Scan for the cell matching the given text and deliver its (X, Y) coordinate at center. 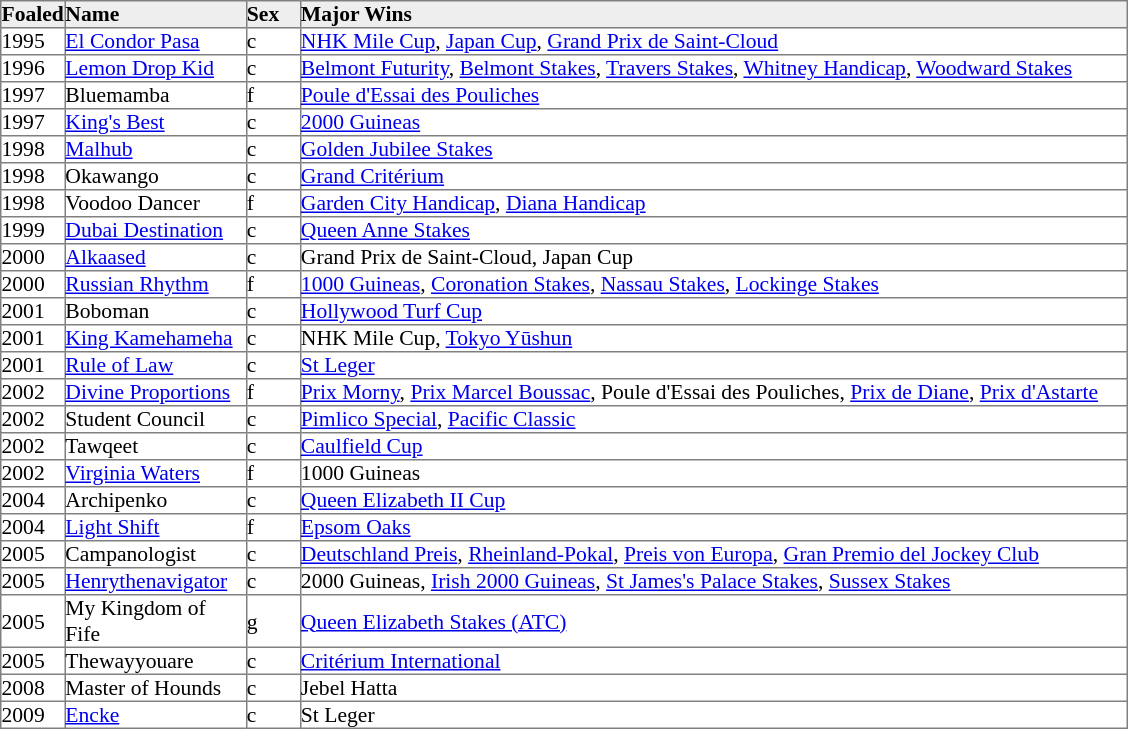
Malhub (156, 150)
Voodoo Dancer (156, 204)
Okawango (156, 176)
Jebel Hatta (713, 688)
Queen Elizabeth II Cup (713, 500)
Virginia Waters (156, 474)
1995 (33, 42)
Name (156, 14)
Critérium International (713, 660)
Student Council (156, 420)
Dubai Destination (156, 230)
2009 (33, 714)
Queen Elizabeth Stakes (ATC) (713, 621)
1000 Guineas (713, 474)
1999 (33, 230)
Henrythenavigator (156, 582)
Sex (273, 14)
Light Shift (156, 528)
Rule of Law (156, 366)
1000 Guineas, Coronation Stakes, Nassau Stakes, Lockinge Stakes (713, 284)
2000 Guineas (713, 122)
Golden Jubilee Stakes (713, 150)
Hollywood Turf Cup (713, 312)
Major Wins (713, 14)
Divine Proportions (156, 392)
Grand Critérium (713, 176)
NHK Mile Cup, Japan Cup, Grand Prix de Saint-Cloud (713, 42)
Bluemamba (156, 96)
Encke (156, 714)
Caulfield Cup (713, 446)
g (273, 621)
Belmont Futurity, Belmont Stakes, Travers Stakes, Whitney Handicap, Woodward Stakes (713, 68)
My Kingdom of Fife (156, 621)
Master of Hounds (156, 688)
Thewayyouare (156, 660)
Russian Rhythm (156, 284)
Archipenko (156, 500)
El Condor Pasa (156, 42)
2008 (33, 688)
Poule d'Essai des Pouliches (713, 96)
Queen Anne Stakes (713, 230)
King Kamehameha (156, 338)
Pimlico Special, Pacific Classic (713, 420)
Deutschland Preis, Rheinland-Pokal, Preis von Europa, Gran Premio del Jockey Club (713, 554)
1996 (33, 68)
Foaled (33, 14)
Garden City Handicap, Diana Handicap (713, 204)
King's Best (156, 122)
Prix Morny, Prix Marcel Boussac, Poule d'Essai des Pouliches, Prix de Diane, Prix d'Astarte (713, 392)
Tawqeet (156, 446)
Campanologist (156, 554)
Epsom Oaks (713, 528)
Alkaased (156, 258)
Grand Prix de Saint-Cloud, Japan Cup (713, 258)
2000 Guineas, Irish 2000 Guineas, St James's Palace Stakes, Sussex Stakes (713, 582)
Lemon Drop Kid (156, 68)
NHK Mile Cup, Tokyo Yūshun (713, 338)
Boboman (156, 312)
